Determine the [X, Y] coordinate at the center of the cell enclosing the given text.  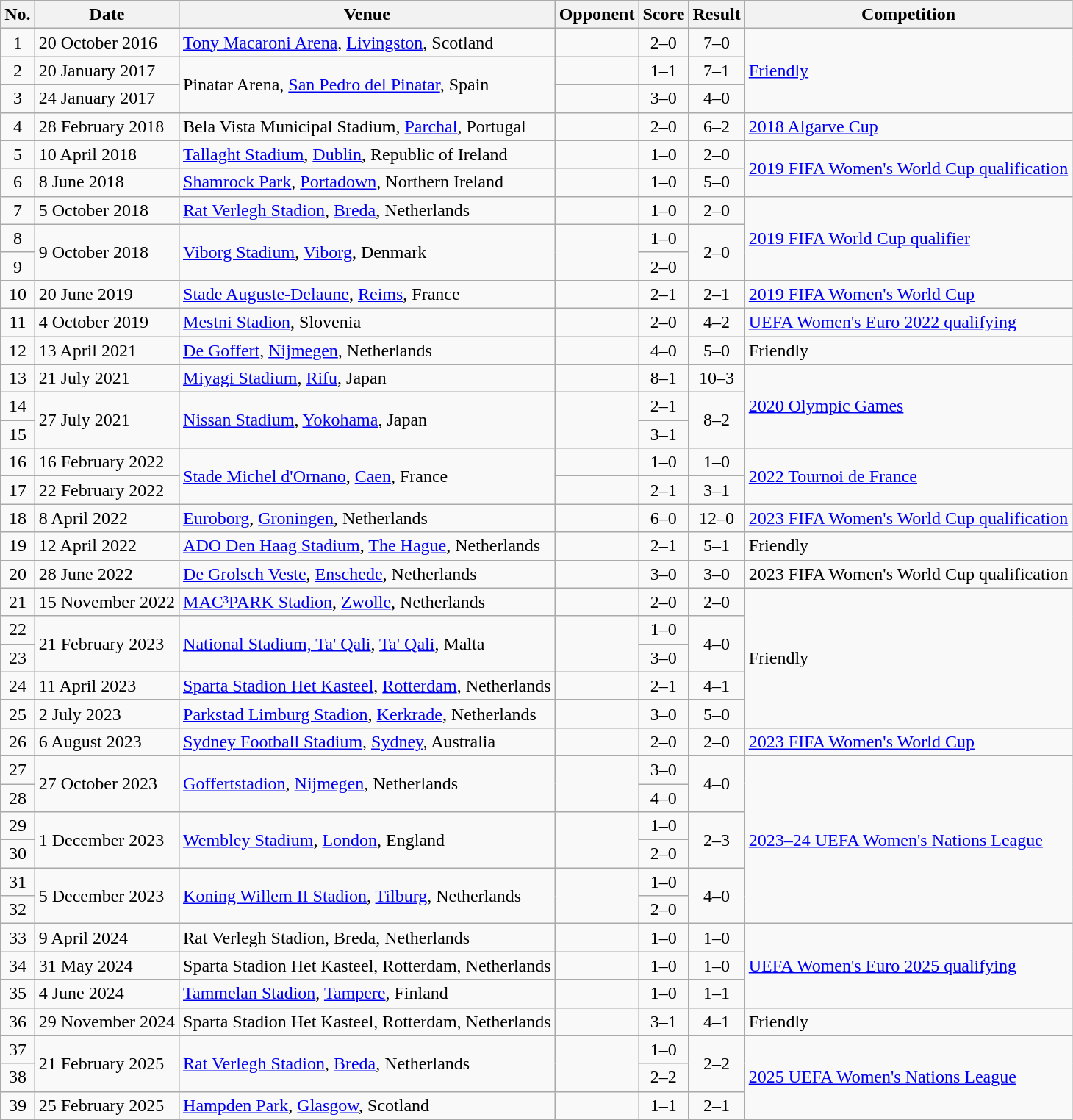
31 [18, 882]
17 [18, 490]
32 [18, 910]
19 [18, 546]
8 June 2018 [107, 182]
34 [18, 966]
12 [18, 351]
MAC³PARK Stadion, Zwolle, Netherlands [367, 602]
6 August 2023 [107, 742]
5 [18, 154]
21 February 2023 [107, 644]
6–0 [664, 518]
7 [18, 210]
UEFA Women's Euro 2025 qualifying [908, 966]
21 [18, 602]
25 [18, 714]
21 July 2021 [107, 378]
2023–24 UEFA Women's Nations League [908, 839]
1 December 2023 [107, 840]
2019 FIFA Women's World Cup qualification [908, 168]
11 April 2023 [107, 686]
Opponent [597, 15]
De Grolsch Veste, Enschede, Netherlands [367, 574]
23 [18, 658]
Date [107, 15]
8 [18, 238]
2 July 2023 [107, 714]
1 [18, 43]
20 June 2019 [107, 294]
33 [18, 938]
12 April 2022 [107, 546]
2019 FIFA World Cup qualifier [908, 238]
Sydney Football Stadium, Sydney, Australia [367, 742]
Stade Auguste-Delaune, Reims, France [367, 294]
29 [18, 826]
2023 FIFA Women's World Cup [908, 742]
2019 FIFA Women's World Cup [908, 294]
15 November 2022 [107, 602]
2025 UEFA Women's Nations League [908, 1077]
Score [664, 15]
4 October 2019 [107, 322]
30 [18, 854]
37 [18, 1049]
25 February 2025 [107, 1105]
No. [18, 15]
6–2 [717, 126]
5–1 [717, 546]
22 [18, 630]
22 February 2022 [107, 490]
Venue [367, 15]
4 June 2024 [107, 994]
39 [18, 1105]
27 July 2021 [107, 420]
26 [18, 742]
16 [18, 462]
27 October 2023 [107, 783]
Shamrock Park, Portadown, Northern Ireland [367, 182]
9 October 2018 [107, 252]
31 May 2024 [107, 966]
8 April 2022 [107, 518]
Koning Willem II Stadion, Tilburg, Netherlands [367, 896]
Miyagi Stadium, Rifu, Japan [367, 378]
18 [18, 518]
24 January 2017 [107, 98]
13 April 2021 [107, 351]
10 April 2018 [107, 154]
3 [18, 98]
Pinatar Arena, San Pedro del Pinatar, Spain [367, 85]
8–1 [664, 378]
8–2 [717, 420]
35 [18, 994]
National Stadium, Ta' Qali, Ta' Qali, Malta [367, 644]
10 [18, 294]
Tallaght Stadium, Dublin, Republic of Ireland [367, 154]
28 February 2018 [107, 126]
6 [18, 182]
UEFA Women's Euro 2022 qualifying [908, 322]
7–1 [717, 71]
20 [18, 574]
4–2 [717, 322]
2 [18, 71]
Viborg Stadium, Viborg, Denmark [367, 252]
14 [18, 406]
12–0 [717, 518]
2020 Olympic Games [908, 406]
20 January 2017 [107, 71]
Stade Michel d'Ornano, Caen, France [367, 476]
27 [18, 769]
Nissan Stadium, Yokohama, Japan [367, 420]
29 November 2024 [107, 1022]
De Goffert, Nijmegen, Netherlands [367, 351]
5 December 2023 [107, 896]
Parkstad Limburg Stadion, Kerkrade, Netherlands [367, 714]
Tammelan Stadion, Tampere, Finland [367, 994]
9 [18, 266]
28 June 2022 [107, 574]
Hampden Park, Glasgow, Scotland [367, 1105]
15 [18, 434]
24 [18, 686]
Euroborg, Groningen, Netherlands [367, 518]
9 April 2024 [107, 938]
Mestni Stadion, Slovenia [367, 322]
2022 Tournoi de France [908, 476]
16 February 2022 [107, 462]
Wembley Stadium, London, England [367, 840]
13 [18, 378]
Competition [908, 15]
2018 Algarve Cup [908, 126]
21 February 2025 [107, 1063]
28 [18, 797]
ADO Den Haag Stadium, The Hague, Netherlands [367, 546]
Tony Macaroni Arena, Livingston, Scotland [367, 43]
Bela Vista Municipal Stadium, Parchal, Portugal [367, 126]
7–0 [717, 43]
2–3 [717, 840]
38 [18, 1077]
11 [18, 322]
Result [717, 15]
4 [18, 126]
36 [18, 1022]
5 October 2018 [107, 210]
Goffertstadion, Nijmegen, Netherlands [367, 783]
20 October 2016 [107, 43]
10–3 [717, 378]
